Output the [x, y] coordinate of the center of the cell containing the given text.  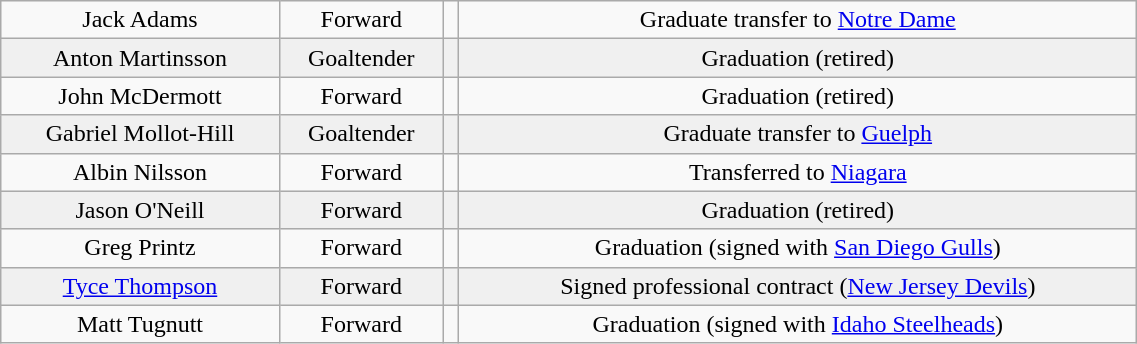
Transferred to Niagara [798, 172]
Jack Adams [140, 20]
Graduate transfer to Guelph [798, 134]
Signed professional contract (New Jersey Devils) [798, 286]
Anton Martinsson [140, 58]
Gabriel Mollot-Hill [140, 134]
Greg Printz [140, 248]
Matt Tugnutt [140, 324]
Tyce Thompson [140, 286]
Graduation (signed with Idaho Steelheads) [798, 324]
John McDermott [140, 96]
Jason O'Neill [140, 210]
Albin Nilsson [140, 172]
Graduation (signed with San Diego Gulls) [798, 248]
Graduate transfer to Notre Dame [798, 20]
